From the cell containing the given text, extract its center point as [x, y] coordinate. 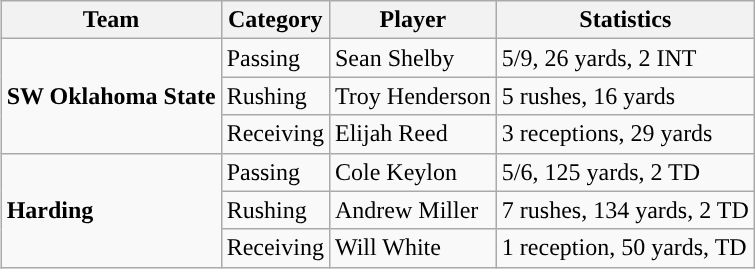
Category [275, 20]
1 reception, 50 yards, TD [625, 248]
SW Oklahoma State [111, 96]
Team [111, 20]
5/9, 26 yards, 2 INT [625, 58]
3 receptions, 29 yards [625, 134]
Troy Henderson [412, 96]
Player [412, 20]
Elijah Reed [412, 134]
Sean Shelby [412, 58]
Will White [412, 248]
Andrew Miller [412, 210]
Harding [111, 210]
7 rushes, 134 yards, 2 TD [625, 210]
5 rushes, 16 yards [625, 96]
Cole Keylon [412, 172]
Statistics [625, 20]
5/6, 125 yards, 2 TD [625, 172]
